Return [x, y] of the center of cell containing provided text 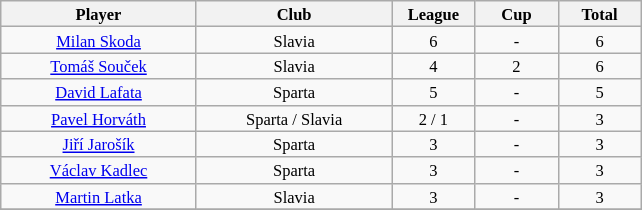
Václav Kadlec [99, 170]
Tomáš Souček [99, 66]
2 / 1 [434, 118]
David Lafata [99, 92]
Martin Latka [99, 196]
Milan Skoda [99, 40]
Club [294, 14]
Jiří Jarošík [99, 144]
Sparta / Slavia [294, 118]
Player [99, 14]
2 [516, 66]
Cup [516, 14]
Total [600, 14]
4 [434, 66]
League [434, 14]
Pavel Horváth [99, 118]
